Identify which cell holds the provided text, then report its (X, Y) central coordinate. 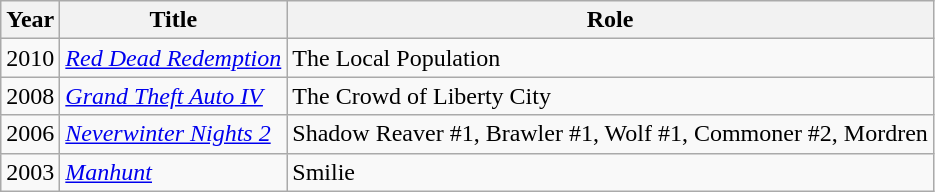
Shadow Reaver #1, Brawler #1, Wolf #1, Commoner #2, Mordren (610, 134)
2003 (30, 172)
Red Dead Redemption (174, 58)
Year (30, 20)
Smilie (610, 172)
Manhunt (174, 172)
Title (174, 20)
Grand Theft Auto IV (174, 96)
Role (610, 20)
The Local Population (610, 58)
2008 (30, 96)
The Crowd of Liberty City (610, 96)
2006 (30, 134)
2010 (30, 58)
Neverwinter Nights 2 (174, 134)
